Extract the [X, Y] coordinate from the center of the cell holding the provided text.  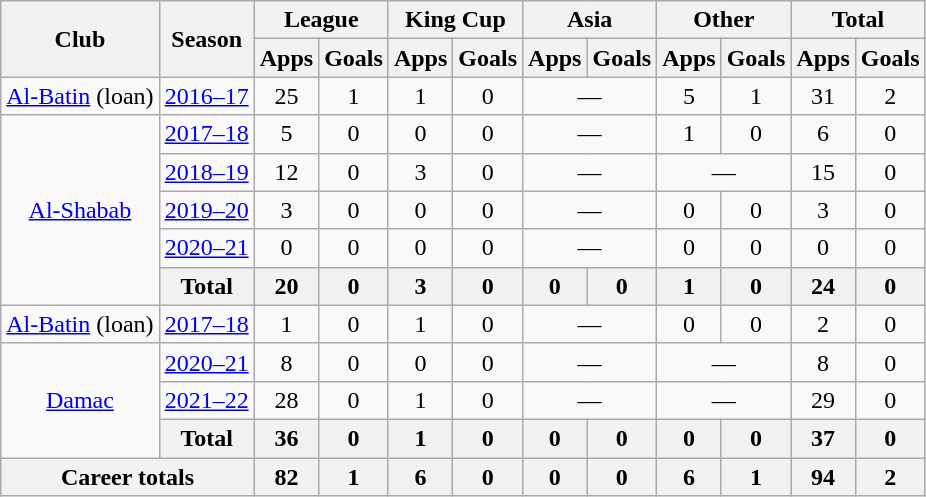
Club [80, 39]
Season [206, 39]
Damac [80, 400]
24 [823, 286]
2021–22 [206, 400]
2019–20 [206, 210]
Asia [590, 20]
37 [823, 438]
28 [286, 400]
League [321, 20]
82 [286, 477]
Other [724, 20]
20 [286, 286]
Career totals [128, 477]
12 [286, 172]
94 [823, 477]
29 [823, 400]
Al-Shabab [80, 210]
2016–17 [206, 96]
2018–19 [206, 172]
15 [823, 172]
25 [286, 96]
36 [286, 438]
31 [823, 96]
King Cup [455, 20]
